Capture the cell that displays the provided text and extract its (X, Y) central coordinate. 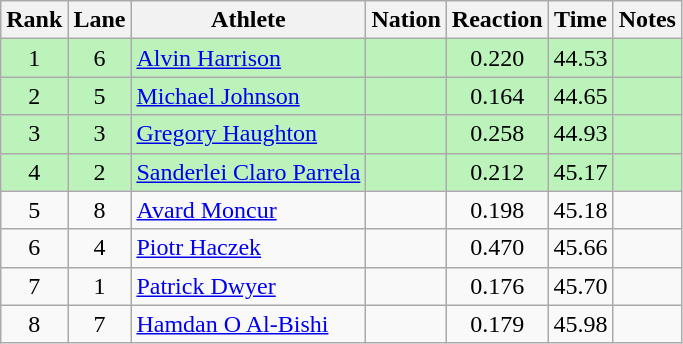
44.65 (580, 96)
Hamdan O Al-Bishi (248, 324)
Notes (647, 20)
Time (580, 20)
Patrick Dwyer (248, 286)
0.258 (497, 134)
Alvin Harrison (248, 58)
0.179 (497, 324)
0.176 (497, 286)
0.164 (497, 96)
Michael Johnson (248, 96)
0.220 (497, 58)
45.98 (580, 324)
0.198 (497, 210)
45.66 (580, 248)
Sanderlei Claro Parrela (248, 172)
0.470 (497, 248)
45.18 (580, 210)
0.212 (497, 172)
Avard Moncur (248, 210)
44.53 (580, 58)
45.70 (580, 286)
Athlete (248, 20)
44.93 (580, 134)
Reaction (497, 20)
45.17 (580, 172)
Gregory Haughton (248, 134)
Piotr Haczek (248, 248)
Nation (406, 20)
Lane (100, 20)
Rank (34, 20)
